Capture the cell that displays the provided text and extract its [X, Y] central coordinate. 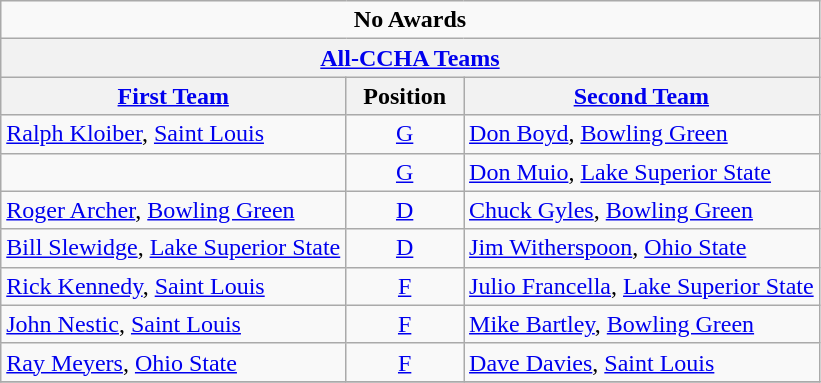
Second Team [642, 96]
Ralph Kloiber, Saint Louis [174, 134]
All-CCHA Teams [410, 58]
Ray Meyers, Ohio State [174, 362]
Bill Slewidge, Lake Superior State [174, 248]
Julio Francella, Lake Superior State [642, 286]
Rick Kennedy, Saint Louis [174, 286]
John Nestic, Saint Louis [174, 324]
Don Muio, Lake Superior State [642, 172]
Dave Davies, Saint Louis [642, 362]
Chuck Gyles, Bowling Green [642, 210]
First Team [174, 96]
Position [405, 96]
Don Boyd, Bowling Green [642, 134]
Roger Archer, Bowling Green [174, 210]
Mike Bartley, Bowling Green [642, 324]
No Awards [410, 20]
Jim Witherspoon, Ohio State [642, 248]
